Extract the (x, y) coordinate from the center of the cell holding the provided text.  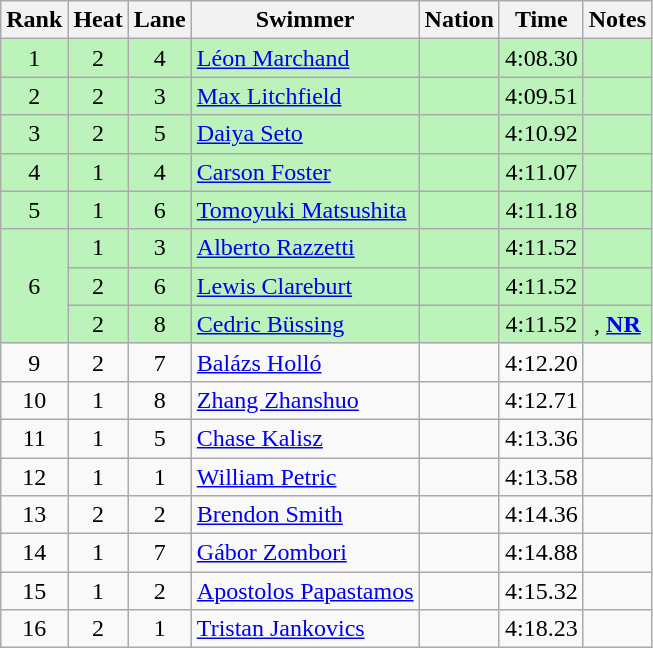
4:11.07 (541, 172)
12 (34, 477)
Cedric Büssing (305, 324)
4:12.71 (541, 400)
Time (541, 20)
11 (34, 438)
13 (34, 515)
Brendon Smith (305, 515)
William Petric (305, 477)
Lane (160, 20)
, NR (617, 324)
Tristan Jankovics (305, 629)
Apostolos Papastamos (305, 591)
4:15.32 (541, 591)
9 (34, 362)
4:12.20 (541, 362)
4:13.58 (541, 477)
Swimmer (305, 20)
Zhang Zhanshuo (305, 400)
Daiya Seto (305, 134)
Max Litchfield (305, 96)
4:11.18 (541, 210)
Nation (459, 20)
4:08.30 (541, 58)
4:14.36 (541, 515)
4:13.36 (541, 438)
4:18.23 (541, 629)
Heat (98, 20)
Notes (617, 20)
4:09.51 (541, 96)
14 (34, 553)
Lewis Clareburt (305, 286)
Alberto Razzetti (305, 248)
Léon Marchand (305, 58)
Balázs Holló (305, 362)
Tomoyuki Matsushita (305, 210)
Carson Foster (305, 172)
4:14.88 (541, 553)
10 (34, 400)
15 (34, 591)
16 (34, 629)
4:10.92 (541, 134)
Gábor Zombori (305, 553)
Chase Kalisz (305, 438)
Rank (34, 20)
